Identify which cell holds the provided text, then report its [x, y] central coordinate. 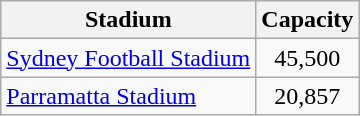
20,857 [308, 96]
45,500 [308, 58]
Capacity [308, 20]
Stadium [128, 20]
Sydney Football Stadium [128, 58]
Parramatta Stadium [128, 96]
